Detect which cell encompasses the target text, then output its (X, Y) center coordinate. 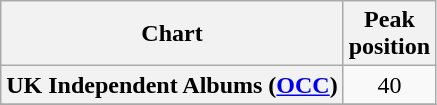
Chart (172, 34)
UK Independent Albums (OCC) (172, 85)
Peakposition (389, 34)
40 (389, 85)
